Detect which cell encompasses the target text, then output its [x, y] center coordinate. 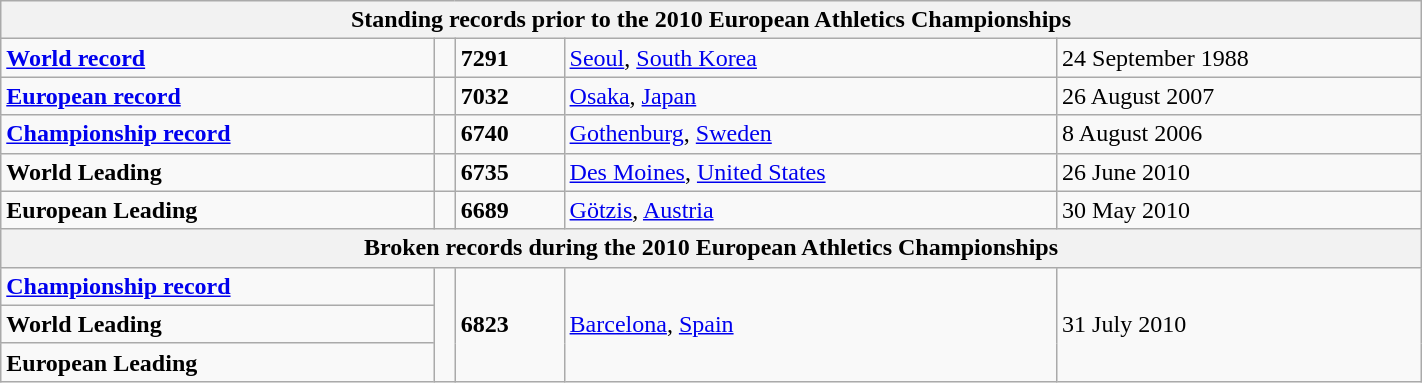
8 August 2006 [1240, 134]
7291 [510, 58]
Götzis, Austria [810, 210]
Gothenburg, Sweden [810, 134]
Osaka, Japan [810, 96]
24 September 1988 [1240, 58]
European record [218, 96]
Des Moines, United States [810, 172]
6735 [510, 172]
6823 [510, 324]
Seoul, South Korea [810, 58]
26 June 2010 [1240, 172]
World record [218, 58]
30 May 2010 [1240, 210]
6689 [510, 210]
Broken records during the 2010 European Athletics Championships [711, 248]
7032 [510, 96]
Barcelona, Spain [810, 324]
6740 [510, 134]
26 August 2007 [1240, 96]
31 July 2010 [1240, 324]
Standing records prior to the 2010 European Athletics Championships [711, 20]
